Return the [x, y] coordinate for the center point of the cell that contains the specified text.  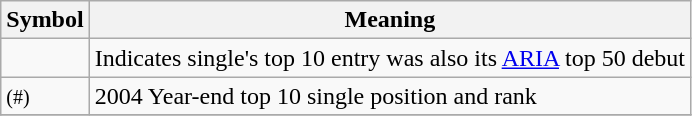
Symbol [45, 20]
(#) [45, 96]
Indicates single's top 10 entry was also its ARIA top 50 debut [390, 58]
Meaning [390, 20]
2004 Year-end top 10 single position and rank [390, 96]
